Return the [x, y] coordinate for the center point of the cell that contains the specified text.  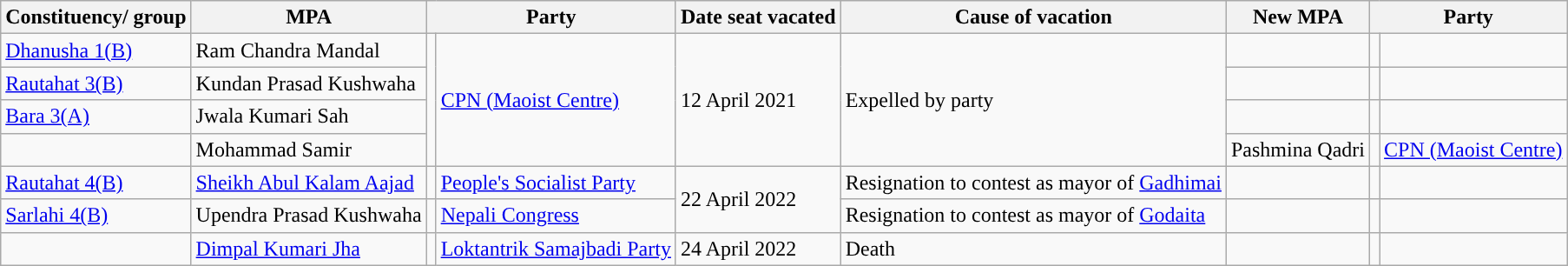
12 April 2021 [758, 100]
Expelled by party [1033, 100]
New MPA [1297, 17]
Mohammad Samir [309, 150]
Bara 3(A) [96, 116]
Upendra Prasad Kushwaha [309, 216]
Resignation to contest as mayor of Godaita [1033, 216]
Constituency/ group [96, 17]
Dhanusha 1(B) [96, 50]
Death [1033, 249]
22 April 2022 [758, 199]
Pashmina Qadri [1297, 150]
Rautahat 3(B) [96, 83]
24 April 2022 [758, 249]
Nepali Congress [556, 216]
Resignation to contest as mayor of Gadhimai [1033, 183]
Loktantrik Samajbadi Party [556, 249]
Dimpal Kumari Jha [309, 249]
People's Socialist Party [556, 183]
Cause of vacation [1033, 17]
Kundan Prasad Kushwaha [309, 83]
Sarlahi 4(B) [96, 216]
Rautahat 4(B) [96, 183]
Date seat vacated [758, 17]
Jwala Kumari Sah [309, 116]
Sheikh Abul Kalam Aajad [309, 183]
Ram Chandra Mandal [309, 50]
MPA [309, 17]
